Provide the (X, Y) coordinate of the cell's center where the given text is located.  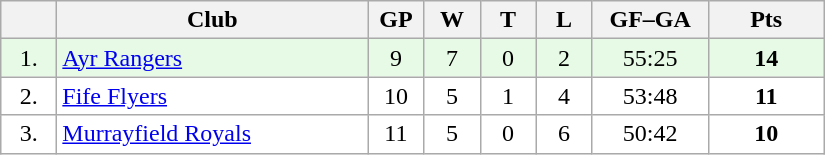
Fife Flyers (212, 96)
W (452, 20)
2. (29, 96)
1 (508, 96)
53:48 (650, 96)
14 (766, 58)
Pts (766, 20)
GP (396, 20)
1. (29, 58)
Ayr Rangers (212, 58)
7 (452, 58)
T (508, 20)
3. (29, 134)
Murrayfield Royals (212, 134)
9 (396, 58)
2 (564, 58)
55:25 (650, 58)
6 (564, 134)
4 (564, 96)
50:42 (650, 134)
L (564, 20)
GF–GA (650, 20)
Club (212, 20)
